From the cell containing the given text, extract its center point as [x, y] coordinate. 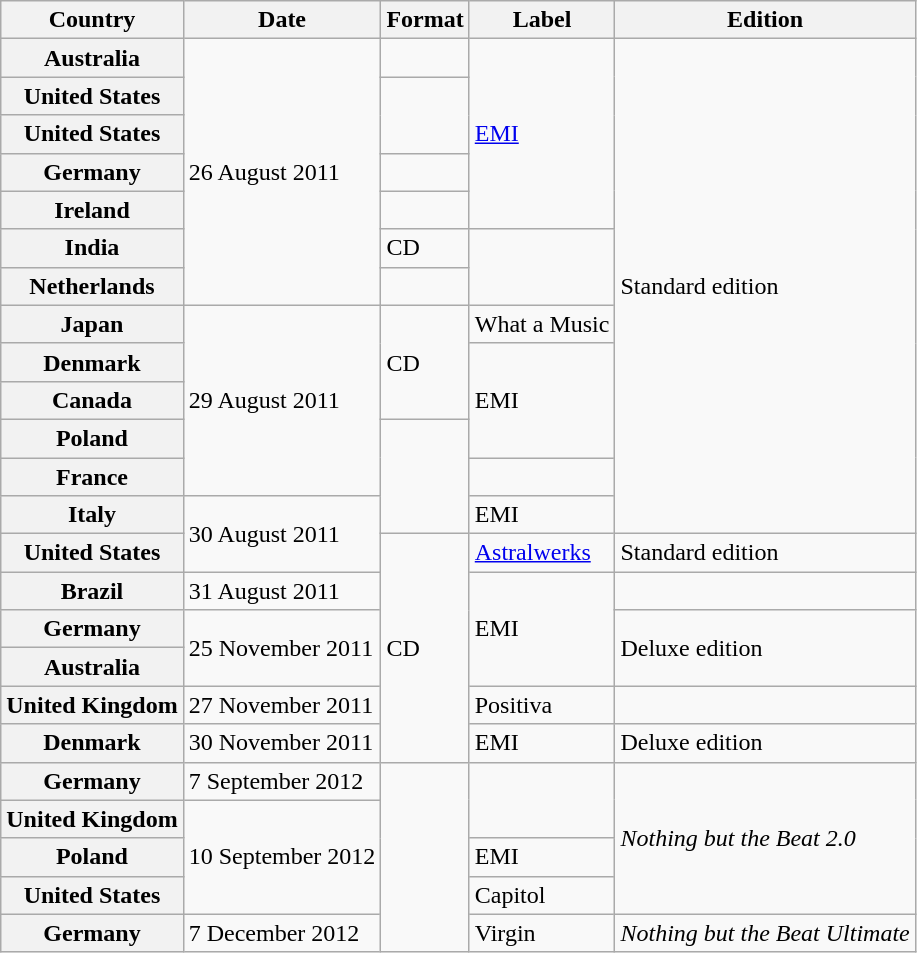
Canada [92, 400]
Date [282, 20]
Ireland [92, 210]
Nothing but the Beat Ultimate [765, 933]
What a Music [542, 324]
Positiva [542, 705]
Format [425, 20]
27 November 2011 [282, 705]
30 August 2011 [282, 534]
31 August 2011 [282, 591]
Brazil [92, 591]
25 November 2011 [282, 648]
Capitol [542, 895]
26 August 2011 [282, 172]
India [92, 248]
Netherlands [92, 286]
29 August 2011 [282, 400]
7 September 2012 [282, 781]
Italy [92, 515]
Nothing but the Beat 2.0 [765, 838]
Edition [765, 20]
Country [92, 20]
France [92, 477]
30 November 2011 [282, 743]
Label [542, 20]
10 September 2012 [282, 857]
Japan [92, 324]
7 December 2012 [282, 933]
Virgin [542, 933]
Astralwerks [542, 553]
